Search for the cell housing the specified text and yield its (X, Y) center coordinate. 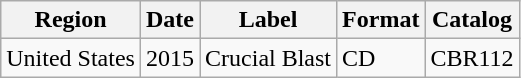
Catalog (472, 20)
Label (268, 20)
CBR112 (472, 58)
CD (381, 58)
Crucial Blast (268, 58)
2015 (170, 58)
Date (170, 20)
Format (381, 20)
United States (71, 58)
Region (71, 20)
